Capture the cell that displays the provided text and extract its (X, Y) central coordinate. 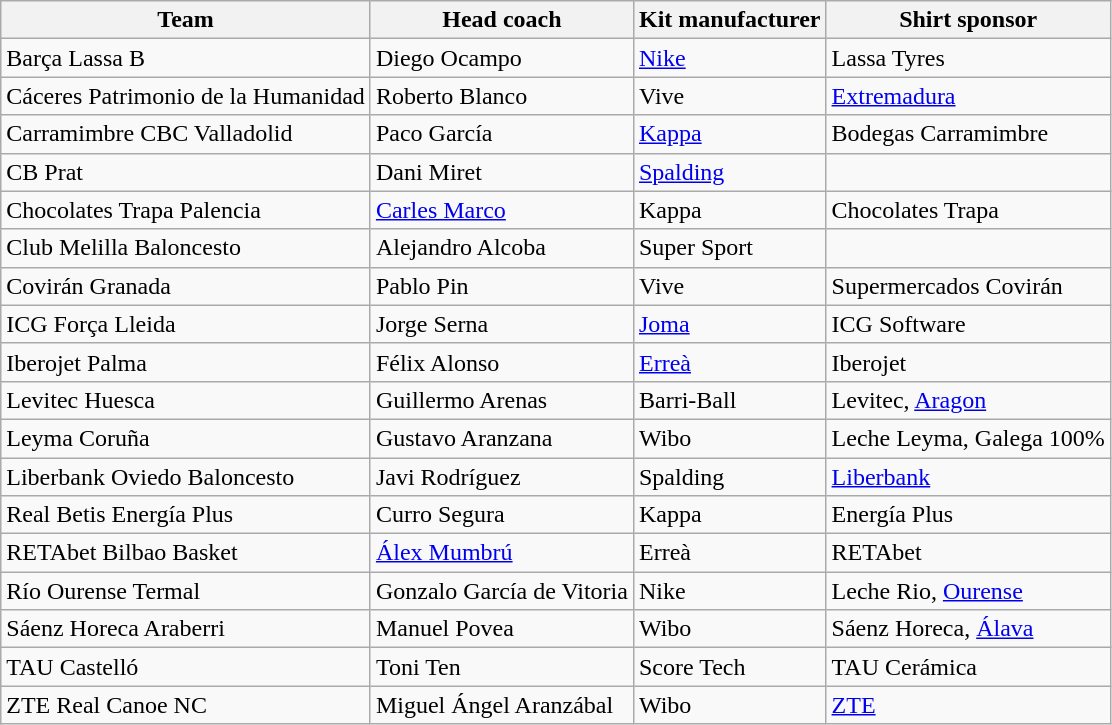
Supermercados Covirán (968, 286)
Manuel Povea (502, 629)
Dani Miret (502, 172)
Álex Mumbrú (502, 553)
ICG Força Lleida (186, 324)
Carramimbre CBC Valladolid (186, 134)
Lassa Tyres (968, 58)
Leche Rio, Ourense (968, 591)
Miguel Ángel Aranzábal (502, 705)
Leche Leyma, Galega 100% (968, 438)
Covirán Granada (186, 286)
Shirt sponsor (968, 20)
Sáenz Horeca, Álava (968, 629)
Super Sport (730, 248)
CB Prat (186, 172)
Roberto Blanco (502, 96)
Chocolates Trapa (968, 210)
Río Ourense Termal (186, 591)
Diego Ocampo (502, 58)
Guillermo Arenas (502, 400)
Joma (730, 324)
Liberbank Oviedo Baloncesto (186, 477)
Liberbank (968, 477)
Iberojet Palma (186, 362)
Alejandro Alcoba (502, 248)
Sáenz Horeca Araberri (186, 629)
Cáceres Patrimonio de la Humanidad (186, 96)
ICG Software (968, 324)
Leyma Coruña (186, 438)
Energía Plus (968, 515)
Barça Lassa B (186, 58)
TAU Castelló (186, 667)
RETAbet Bilbao Basket (186, 553)
RETAbet (968, 553)
Paco García (502, 134)
Pablo Pin (502, 286)
Toni Ten (502, 667)
Javi Rodríguez (502, 477)
Real Betis Energía Plus (186, 515)
Jorge Serna (502, 324)
Gustavo Aranzana (502, 438)
Carles Marco (502, 210)
Gonzalo García de Vitoria (502, 591)
Team (186, 20)
TAU Cerámica (968, 667)
ZTE (968, 705)
Score Tech (730, 667)
Iberojet (968, 362)
Levitec, Aragon (968, 400)
Félix Alonso (502, 362)
Bodegas Carramimbre (968, 134)
Club Melilla Baloncesto (186, 248)
Levitec Huesca (186, 400)
ZTE Real Canoe NC (186, 705)
Extremadura (968, 96)
Head coach (502, 20)
Chocolates Trapa Palencia (186, 210)
Kit manufacturer (730, 20)
Barri-Ball (730, 400)
Curro Segura (502, 515)
